Extract the [X, Y] coordinate from the center of the cell holding the provided text.  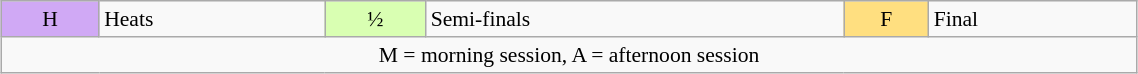
½ [375, 19]
Final [1033, 19]
Heats [212, 19]
H [50, 19]
F [886, 19]
M = morning session, A = afternoon session [569, 54]
Semi-finals [636, 19]
